Scan for the cell matching the given text and deliver its (X, Y) coordinate at center. 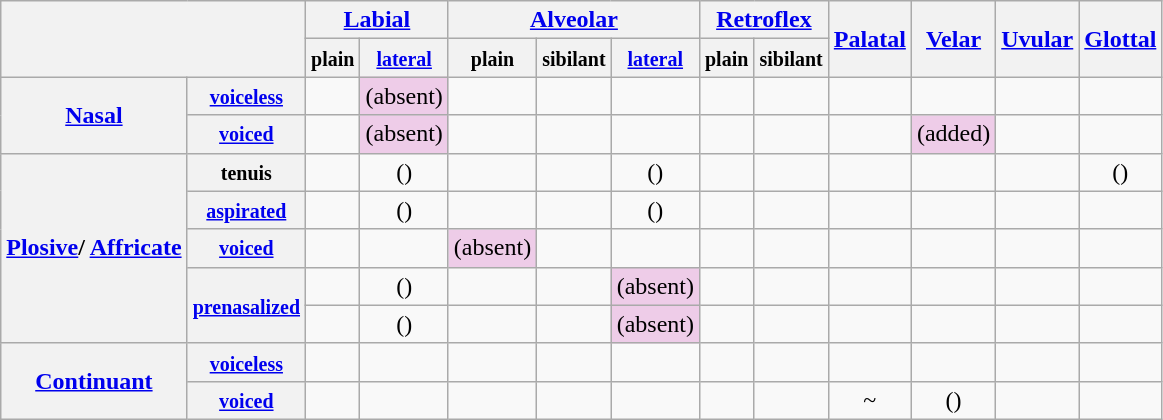
Plosive/ Affricate (94, 248)
Uvular (1038, 39)
Velar (953, 39)
prenasalized (246, 305)
Palatal (870, 39)
Continuant (94, 381)
aspirated (246, 210)
(added) (953, 134)
~ (870, 400)
tenuis (246, 172)
Alveolar (574, 20)
Labial (378, 20)
Glottal (1120, 39)
Nasal (94, 115)
Retroflex (764, 20)
